Pinpoint the cell where the given text exists, returning its [x, y] midpoint coordinate. 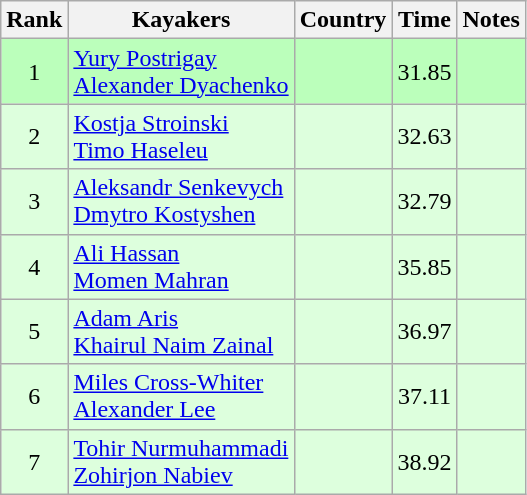
Ali HassanMomen Mahran [181, 266]
4 [34, 266]
Rank [34, 20]
Country [343, 20]
Notes [491, 20]
32.63 [424, 136]
36.97 [424, 332]
32.79 [424, 202]
3 [34, 202]
7 [34, 462]
5 [34, 332]
2 [34, 136]
6 [34, 396]
Kostja StroinskiTimo Haseleu [181, 136]
1 [34, 72]
Time [424, 20]
37.11 [424, 396]
Aleksandr SenkevychDmytro Kostyshen [181, 202]
Miles Cross-WhiterAlexander Lee [181, 396]
35.85 [424, 266]
31.85 [424, 72]
Tohir NurmuhammadiZohirjon Nabiev [181, 462]
Adam ArisKhairul Naim Zainal [181, 332]
Yury PostrigayAlexander Dyachenko [181, 72]
Kayakers [181, 20]
38.92 [424, 462]
